Determine the (x, y) coordinate at the center of the cell enclosing the given text.  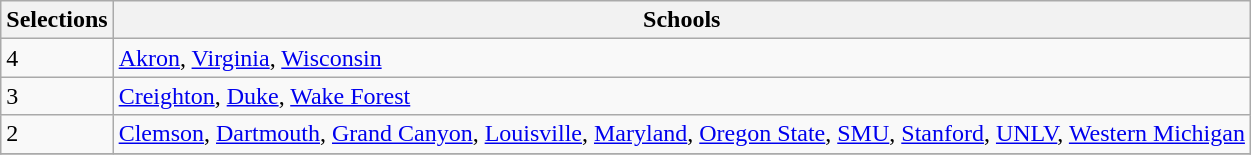
Clemson, Dartmouth, Grand Canyon, Louisville, Maryland, Oregon State, SMU, Stanford, UNLV, Western Michigan (682, 134)
Selections (57, 20)
2 (57, 134)
3 (57, 96)
4 (57, 58)
Schools (682, 20)
Creighton, Duke, Wake Forest (682, 96)
Akron, Virginia, Wisconsin (682, 58)
